Extract the [x, y] coordinate from the center of the cell holding the provided text.  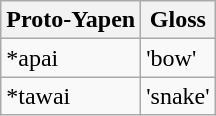
'bow' [178, 58]
Proto-Yapen [71, 20]
*tawai [71, 96]
Gloss [178, 20]
'snake' [178, 96]
*apai [71, 58]
